From the cell containing the given text, extract its center point as [X, Y] coordinate. 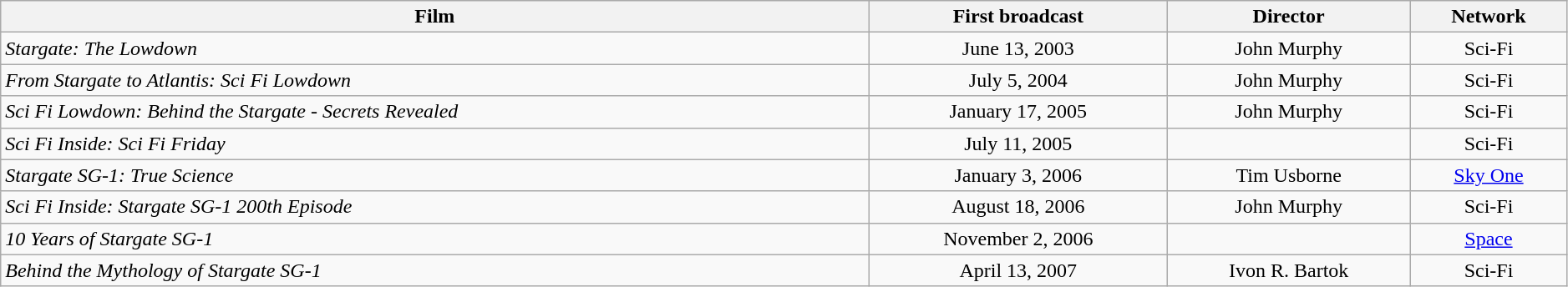
Stargate: The Lowdown [434, 48]
From Stargate to Atlantis: Sci Fi Lowdown [434, 80]
April 13, 2007 [1018, 270]
July 11, 2005 [1018, 143]
Tim Usborne [1289, 175]
June 13, 2003 [1018, 48]
January 3, 2006 [1018, 175]
Film [434, 17]
Sci Fi Inside: Stargate SG-1 200th Episode [434, 207]
Space [1489, 239]
Network [1489, 17]
Behind the Mythology of Stargate SG-1 [434, 270]
August 18, 2006 [1018, 207]
Director [1289, 17]
July 5, 2004 [1018, 80]
Stargate SG-1: True Science [434, 175]
First broadcast [1018, 17]
10 Years of Stargate SG-1 [434, 239]
January 17, 2005 [1018, 112]
Ivon R. Bartok [1289, 270]
Sci Fi Lowdown: Behind the Stargate - Secrets Revealed [434, 112]
November 2, 2006 [1018, 239]
Sci Fi Inside: Sci Fi Friday [434, 143]
Sky One [1489, 175]
